Search for the cell housing the specified text and yield its (X, Y) center coordinate. 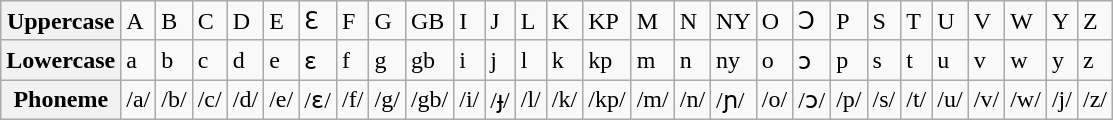
a (138, 60)
L (530, 21)
D (245, 21)
G (387, 21)
/o/ (774, 100)
t (916, 60)
M (652, 21)
Z (1094, 21)
/ɟ/ (500, 100)
Phoneme (61, 100)
n (692, 60)
P (849, 21)
/ɲ/ (734, 100)
g (387, 60)
ɛ (318, 60)
I (470, 21)
p (849, 60)
/kp/ (607, 100)
/f/ (353, 100)
gb (429, 60)
Ɛ (318, 21)
/t/ (916, 100)
o (774, 60)
Uppercase (61, 21)
/g/ (387, 100)
u (950, 60)
/w/ (1026, 100)
C (210, 21)
/ɛ/ (318, 100)
Ɔ (812, 21)
/j/ (1062, 100)
e (282, 60)
ny (734, 60)
d (245, 60)
/d/ (245, 100)
/ɔ/ (812, 100)
/a/ (138, 100)
KP (607, 21)
/v/ (986, 100)
Lowercase (61, 60)
/gb/ (429, 100)
y (1062, 60)
/p/ (849, 100)
f (353, 60)
O (774, 21)
/s/ (884, 100)
NY (734, 21)
j (500, 60)
/e/ (282, 100)
S (884, 21)
s (884, 60)
V (986, 21)
U (950, 21)
Y (1062, 21)
kp (607, 60)
GB (429, 21)
/l/ (530, 100)
/c/ (210, 100)
/b/ (174, 100)
/n/ (692, 100)
N (692, 21)
k (564, 60)
i (470, 60)
T (916, 21)
A (138, 21)
w (1026, 60)
ɔ (812, 60)
l (530, 60)
W (1026, 21)
b (174, 60)
/u/ (950, 100)
J (500, 21)
K (564, 21)
/m/ (652, 100)
v (986, 60)
c (210, 60)
/i/ (470, 100)
E (282, 21)
/z/ (1094, 100)
m (652, 60)
z (1094, 60)
B (174, 21)
F (353, 21)
/k/ (564, 100)
